Find where the given text appears and provide that cell's center as [X, Y] coordinate. 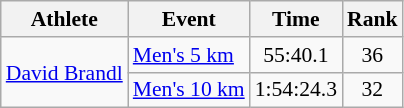
1:54:24.3 [296, 90]
32 [372, 90]
Rank [372, 19]
Men's 5 km [189, 55]
36 [372, 55]
Athlete [64, 19]
55:40.1 [296, 55]
Event [189, 19]
David Brandl [64, 72]
Time [296, 19]
Men's 10 km [189, 90]
